Return (X, Y) of the center of cell containing provided text 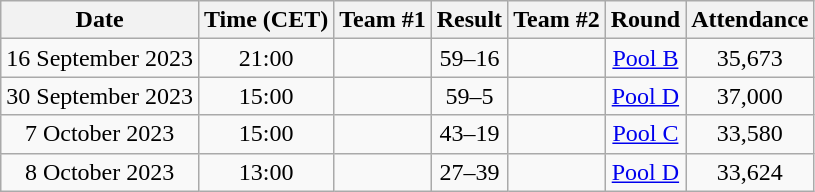
13:00 (266, 172)
Team #2 (557, 20)
59–16 (469, 58)
Pool B (645, 58)
37,000 (750, 96)
59–5 (469, 96)
43–19 (469, 134)
33,624 (750, 172)
8 October 2023 (100, 172)
27–39 (469, 172)
Time (CET) (266, 20)
16 September 2023 (100, 58)
21:00 (266, 58)
Pool C (645, 134)
30 September 2023 (100, 96)
Team #1 (383, 20)
Date (100, 20)
Round (645, 20)
35,673 (750, 58)
Result (469, 20)
33,580 (750, 134)
7 October 2023 (100, 134)
Attendance (750, 20)
